Detect which cell encompasses the target text, then output its [x, y] center coordinate. 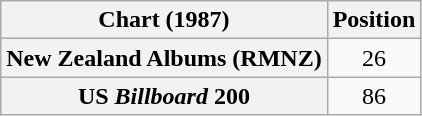
26 [374, 58]
86 [374, 96]
Chart (1987) [164, 20]
Position [374, 20]
US Billboard 200 [164, 96]
New Zealand Albums (RMNZ) [164, 58]
